Scan for the cell matching the given text and deliver its (x, y) coordinate at center. 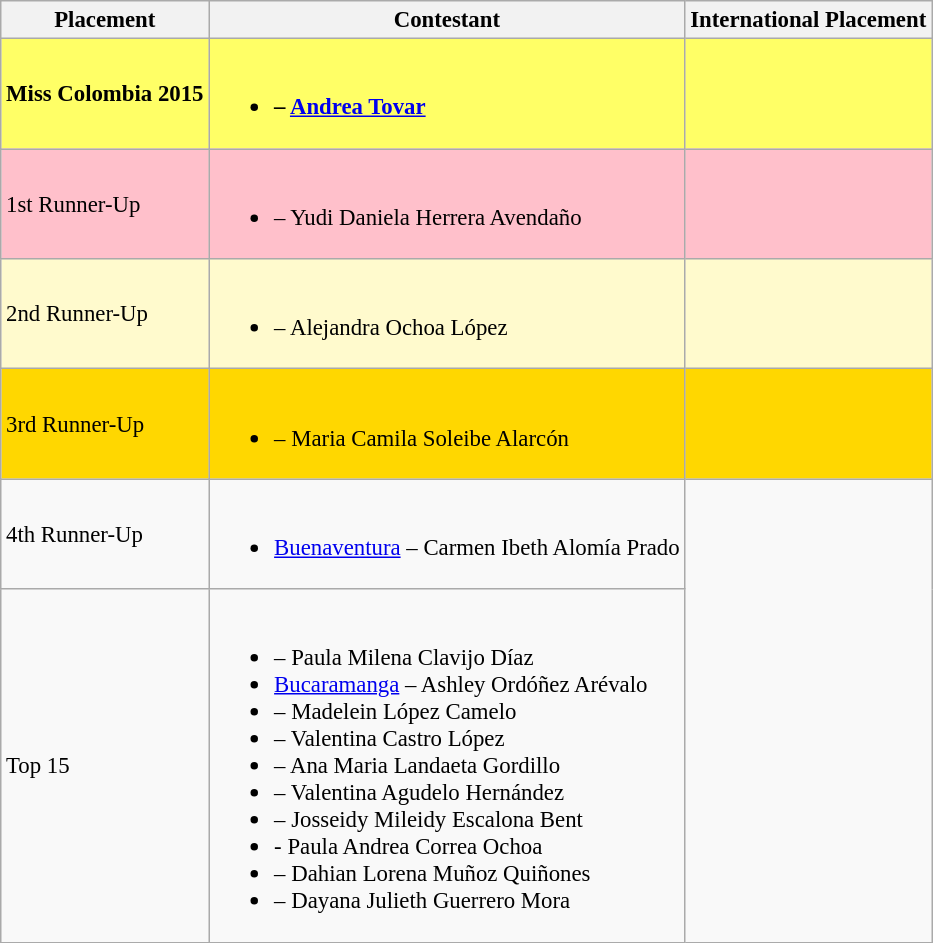
Contestant (447, 20)
– Alejandra Ochoa López (447, 314)
2nd Runner-Up (105, 314)
– Maria Camila Soleibe Alarcón (447, 424)
International Placement (808, 20)
– Yudi Daniela Herrera Avendaño (447, 204)
4th Runner-Up (105, 534)
Top 15 (105, 766)
Placement (105, 20)
1st Runner-Up (105, 204)
3rd Runner-Up (105, 424)
Buenaventura – Carmen Ibeth Alomía Prado (447, 534)
Miss Colombia 2015 (105, 94)
– Andrea Tovar (447, 94)
